Search for the cell housing the specified text and yield its [X, Y] center coordinate. 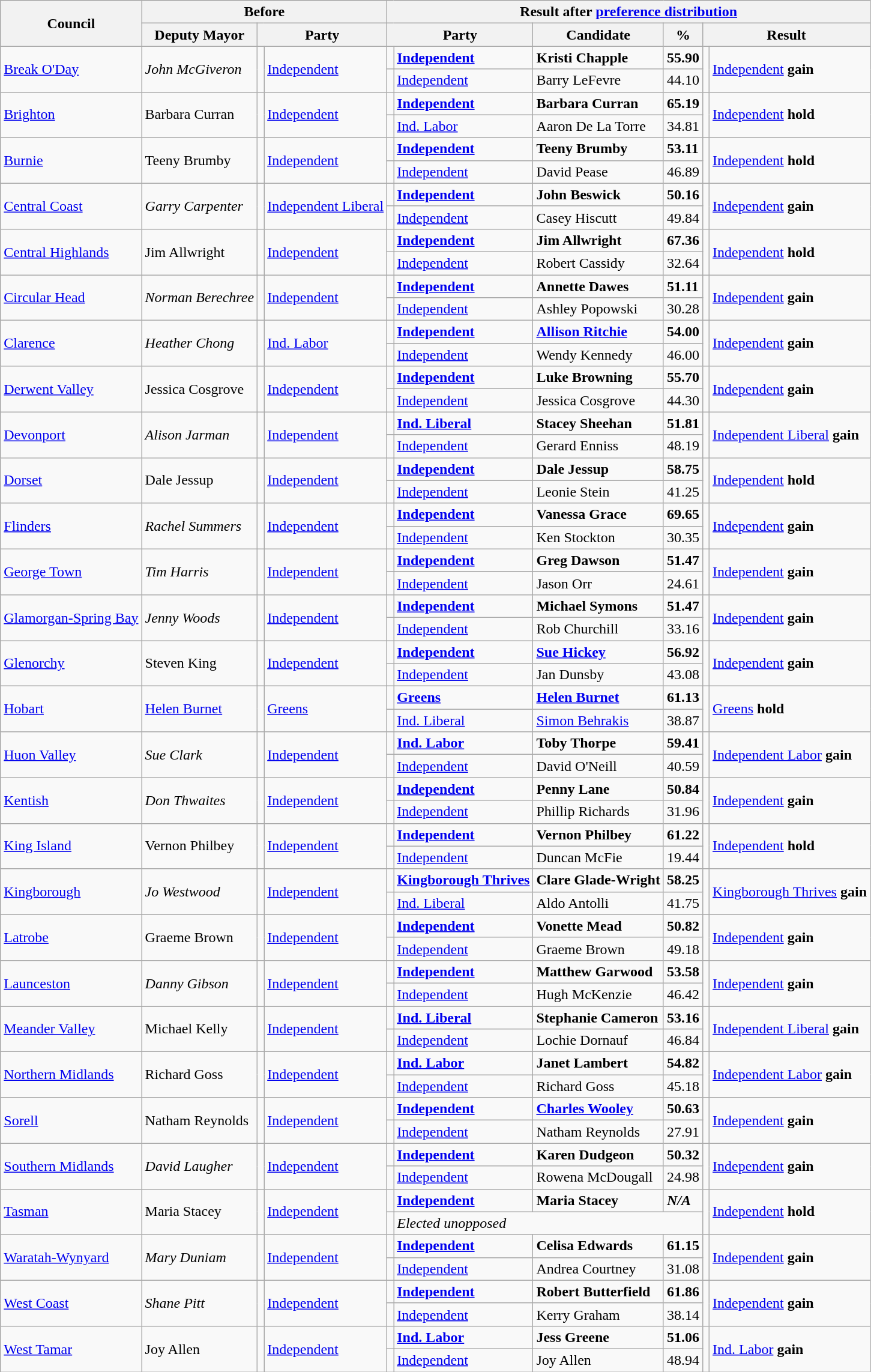
Kristi Chapple [598, 58]
50.16 [683, 195]
44.10 [683, 80]
55.70 [683, 378]
56.92 [683, 651]
38.87 [683, 721]
Tim Harris [199, 572]
John McGiveron [199, 69]
Danny Gibson [199, 983]
44.30 [683, 400]
49.18 [683, 949]
Break O'Day [71, 69]
Council [71, 23]
Result after preference distribution [629, 12]
Allison Ritchie [598, 332]
Celisa Edwards [598, 1246]
61.13 [683, 698]
Flinders [71, 526]
John Beswick [598, 195]
27.91 [683, 1132]
Leonie Stein [598, 492]
Deputy Mayor [199, 35]
Penny Lane [598, 789]
Robert Cassidy [598, 263]
Circular Head [71, 298]
Waratah-Wynyard [71, 1257]
Vanessa Grace [598, 515]
30.35 [683, 537]
Jan Dunsby [598, 675]
Casey Hiscutt [598, 217]
Glenorchy [71, 663]
Ken Stockton [598, 537]
Heather Chong [199, 343]
24.61 [683, 583]
34.81 [683, 126]
Jo Westwood [199, 892]
Sorell [71, 1120]
53.16 [683, 1018]
Meander Valley [71, 1029]
19.44 [683, 857]
Andrea Courtney [598, 1269]
Greens hold [790, 709]
43.08 [683, 675]
Brighton [71, 115]
41.25 [683, 492]
Lochie Dornauf [598, 1041]
Vonette Mead [598, 926]
Simon Behrakis [598, 721]
51.81 [683, 423]
Aaron De La Torre [598, 126]
West Tamar [71, 1349]
Luke Browning [598, 378]
Northern Midlands [71, 1075]
Ind. Labor gain [790, 1349]
Clare Glade-Wright [598, 880]
Aldo Antolli [598, 903]
Jenny Woods [199, 617]
N/A [683, 1200]
Burnie [71, 160]
Garry Carpenter [199, 206]
David Pease [598, 172]
40.59 [683, 766]
Kingborough [71, 892]
Dorset [71, 480]
58.25 [683, 880]
Jess Greene [598, 1337]
Hugh McKenzie [598, 994]
Ashley Popowski [598, 309]
31.08 [683, 1269]
Tasman [71, 1212]
45.18 [683, 1086]
50.63 [683, 1109]
33.16 [683, 629]
West Coast [71, 1303]
Norman Berechree [199, 298]
61.22 [683, 835]
53.58 [683, 972]
Jason Orr [598, 583]
Duncan McFie [598, 857]
Central Highlands [71, 252]
51.06 [683, 1337]
31.96 [683, 812]
65.19 [683, 103]
Elected unopposed [549, 1223]
King Island [71, 846]
50.84 [683, 789]
67.36 [683, 240]
24.98 [683, 1177]
Steven King [199, 663]
54.82 [683, 1063]
Rob Churchill [598, 629]
61.15 [683, 1246]
Sue Hickey [598, 651]
Toby Thorpe [598, 743]
Michael Symons [598, 606]
41.75 [683, 903]
50.82 [683, 926]
Huon Valley [71, 755]
58.75 [683, 469]
Annette Dawes [598, 286]
46.89 [683, 172]
Mary Duniam [199, 1257]
55.90 [683, 58]
69.65 [683, 515]
53.11 [683, 149]
Candidate [598, 35]
46.42 [683, 994]
Rowena McDougall [598, 1177]
Wendy Kennedy [598, 355]
% [683, 35]
59.41 [683, 743]
51.11 [683, 286]
Clarence [71, 343]
32.64 [683, 263]
Shane Pitt [199, 1303]
Stacey Sheehan [598, 423]
Hobart [71, 709]
Michael Kelly [199, 1029]
Greg Dawson [598, 560]
Launceston [71, 983]
48.19 [683, 446]
Matthew Garwood [598, 972]
Stephanie Cameron [598, 1018]
Kentish [71, 800]
46.00 [683, 355]
Don Thwaites [199, 800]
Devonport [71, 435]
61.86 [683, 1292]
49.84 [683, 217]
48.94 [683, 1360]
Southern Midlands [71, 1166]
Janet Lambert [598, 1063]
30.28 [683, 309]
David O'Neill [598, 766]
Gerard Enniss [598, 446]
George Town [71, 572]
50.32 [683, 1155]
Charles Wooley [598, 1109]
Kingborough Thrives gain [790, 892]
Barry LeFevre [598, 80]
46.84 [683, 1041]
Phillip Richards [598, 812]
Derwent Valley [71, 389]
Central Coast [71, 206]
Alison Jarman [199, 435]
Rachel Summers [199, 526]
Independent Liberal [325, 206]
Kerry Graham [598, 1314]
Glamorgan-Spring Bay [71, 617]
Before [264, 12]
Result [786, 35]
54.00 [683, 332]
Kingborough Thrives [463, 880]
Latrobe [71, 937]
Sue Clark [199, 755]
Karen Dudgeon [598, 1155]
38.14 [683, 1314]
Robert Butterfield [598, 1292]
David Laugher [199, 1166]
